Find where the given text appears and provide that cell's center as [x, y] coordinate. 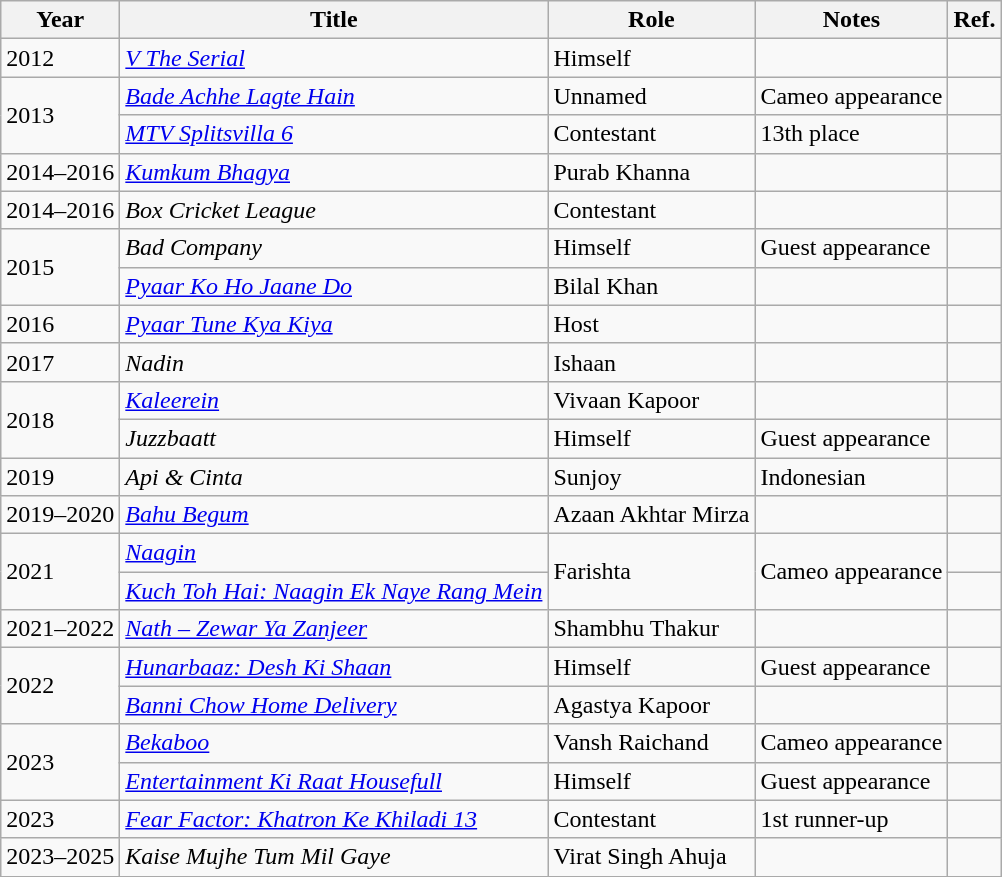
MTV Splitsvilla 6 [334, 134]
2013 [60, 115]
Kumkum Bhagya [334, 172]
Vivaan Kapoor [652, 400]
Bahu Begum [334, 515]
Azaan Akhtar Mirza [652, 515]
Ishaan [652, 362]
2022 [60, 686]
Nath – Zewar Ya Zanjeer [334, 629]
Purab Khanna [652, 172]
Pyaar Tune Kya Kiya [334, 324]
Box Cricket League [334, 210]
Year [60, 20]
Host [652, 324]
Farishta [652, 572]
Entertainment Ki Raat Housefull [334, 781]
Shambhu Thakur [652, 629]
Ref. [974, 20]
2021 [60, 572]
Unnamed [652, 96]
Bekaboo [334, 743]
Sunjoy [652, 477]
Nadin [334, 362]
Api & Cinta [334, 477]
Fear Factor: Khatron Ke Khiladi 13 [334, 819]
Bad Company [334, 248]
2023–2025 [60, 857]
Notes [852, 20]
2016 [60, 324]
2019–2020 [60, 515]
2018 [60, 419]
Virat Singh Ahuja [652, 857]
2017 [60, 362]
2015 [60, 267]
Kaise Mujhe Tum Mil Gaye [334, 857]
Naagin [334, 553]
Banni Chow Home Delivery [334, 705]
Juzzbaatt [334, 438]
V The Serial [334, 58]
Bilal Khan [652, 286]
Agastya Kapoor [652, 705]
2012 [60, 58]
13th place [852, 134]
Indonesian [852, 477]
Role [652, 20]
Vansh Raichand [652, 743]
Kuch Toh Hai: Naagin Ek Naye Rang Mein [334, 591]
Bade Achhe Lagte Hain [334, 96]
Hunarbaaz: Desh Ki Shaan [334, 667]
Pyaar Ko Ho Jaane Do [334, 286]
2019 [60, 477]
1st runner-up [852, 819]
Kaleerein [334, 400]
2021–2022 [60, 629]
Title [334, 20]
